Scan for the cell matching the given text and deliver its [x, y] coordinate at center. 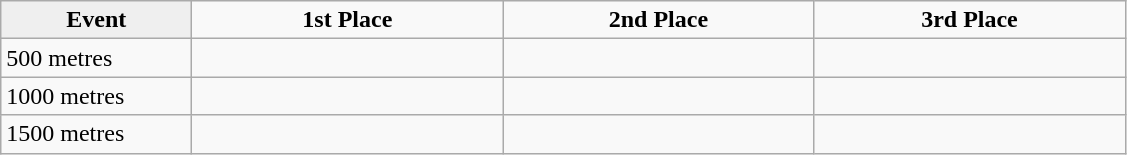
1st Place [348, 20]
1000 metres [96, 96]
2nd Place [658, 20]
1500 metres [96, 134]
3rd Place [970, 20]
Event [96, 20]
500 metres [96, 58]
